Scan for the cell matching the given text and deliver its [X, Y] coordinate at center. 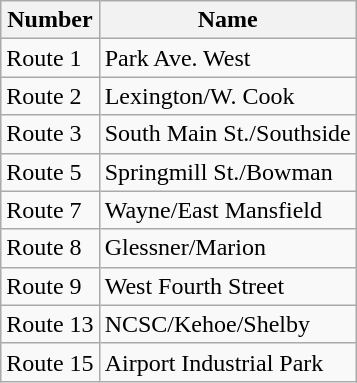
Park Ave. West [228, 58]
Route 13 [50, 324]
South Main St./Southside [228, 134]
Route 15 [50, 362]
Lexington/W. Cook [228, 96]
West Fourth Street [228, 286]
Name [228, 20]
Wayne/East Mansfield [228, 210]
Route 5 [50, 172]
Route 8 [50, 248]
Airport Industrial Park [228, 362]
Number [50, 20]
Glessner/Marion [228, 248]
Route 1 [50, 58]
Route 3 [50, 134]
Route 2 [50, 96]
NCSC/Kehoe/Shelby [228, 324]
Route 7 [50, 210]
Springmill St./Bowman [228, 172]
Route 9 [50, 286]
